Identify which cell holds the provided text, then report its (X, Y) central coordinate. 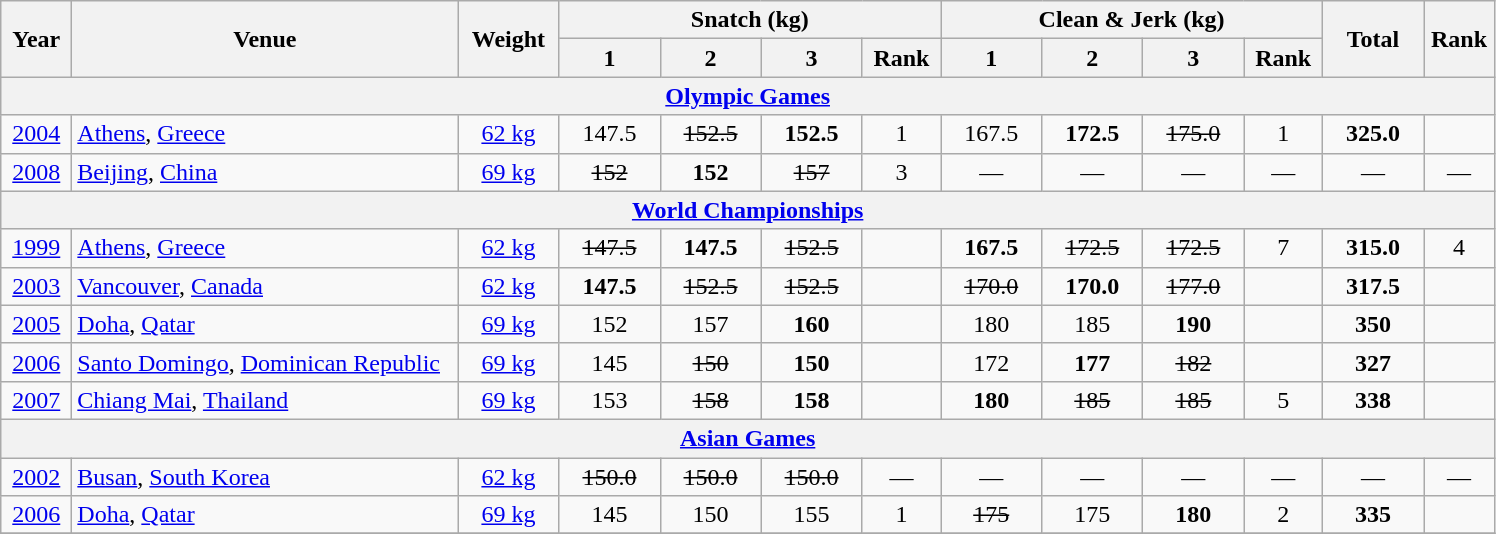
2005 (36, 324)
Clean & Jerk (kg) (1132, 20)
172 (992, 362)
Asian Games (748, 438)
Venue (265, 39)
Beijing, China (265, 172)
182 (1194, 362)
175.0 (1194, 134)
2004 (36, 134)
World Championships (748, 210)
327 (1372, 362)
Total (1372, 39)
335 (1372, 515)
Chiang Mai, Thailand (265, 400)
Snatch (kg) (750, 20)
Year (36, 39)
338 (1372, 400)
2008 (36, 172)
4 (1460, 248)
Vancouver, Canada (265, 286)
350 (1372, 324)
1999 (36, 248)
Santo Domingo, Dominican Republic (265, 362)
160 (812, 324)
190 (1194, 324)
315.0 (1372, 248)
317.5 (1372, 286)
Olympic Games (748, 96)
325.0 (1372, 134)
7 (1284, 248)
Busan, South Korea (265, 477)
Weight (508, 39)
2002 (36, 477)
2007 (36, 400)
5 (1284, 400)
177 (1092, 362)
153 (610, 400)
177.0 (1194, 286)
155 (812, 515)
2003 (36, 286)
